Find where the given text appears and provide that cell's center as (x, y) coordinate. 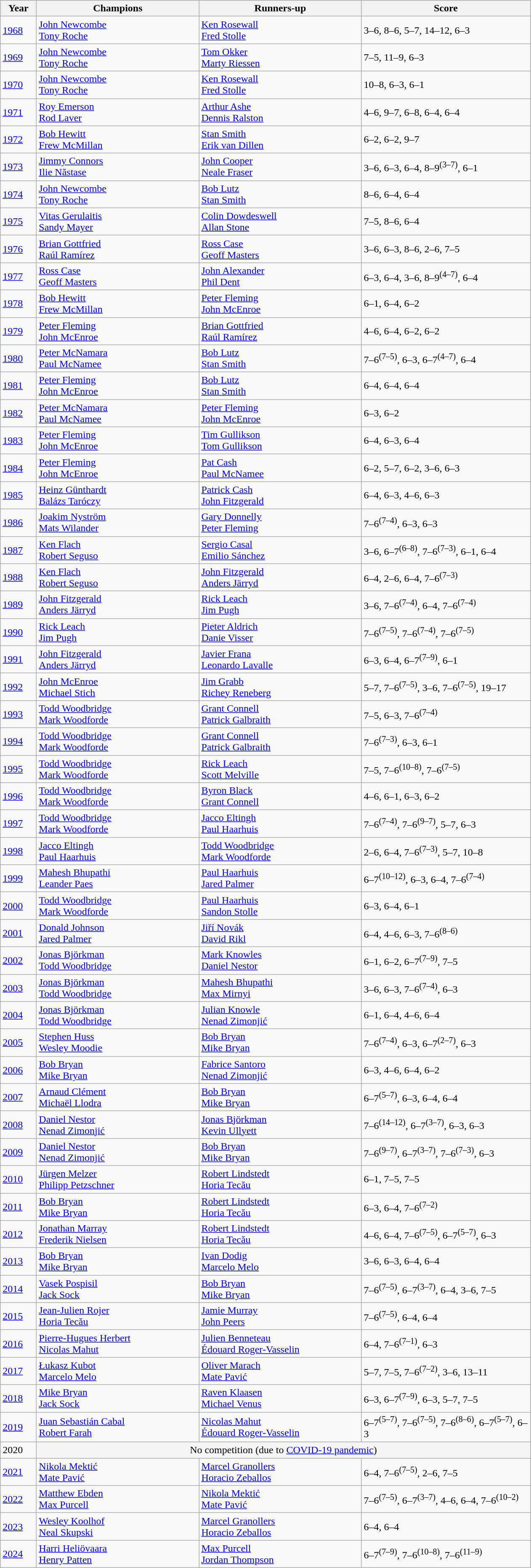
1992 (19, 686)
Mahesh Bhupathi Max Mirnyi (280, 988)
1987 (19, 550)
4–6, 6–1, 6–3, 6–2 (446, 797)
6–7(5–7), 7–6(7–5), 7–6(8–6), 6–7(5–7), 6–3 (446, 1427)
Oliver Marach Mate Pavić (280, 1371)
7–6(7–5), 6–3, 6–7(4–7), 6–4 (446, 358)
John McEnroe Michael Stich (118, 686)
Sergio Casal Emilio Sánchez (280, 550)
6–4, 6–3, 6–4 (446, 441)
2019 (19, 1427)
2000 (19, 906)
Rick Leach Scott Melville (280, 769)
Stan Smith Erik van Dillen (280, 140)
7–5, 6–3, 7–6(7–4) (446, 714)
2011 (19, 1206)
Jean-Julien Rojer Horia Tecău (118, 1316)
6–4, 6–4, 6–4 (446, 386)
1968 (19, 30)
Harri Heliövaara Henry Patten (118, 1554)
6–4, 6–3, 4–6, 6–3 (446, 495)
2013 (19, 1262)
5–7, 7–5, 7–6(7–2), 3–6, 13–11 (446, 1371)
4–6, 6–4, 7–6(7–5), 6–7(5–7), 6–3 (446, 1234)
Jim Grabb Richey Reneberg (280, 686)
1996 (19, 797)
6–2, 6–2, 9–7 (446, 140)
1994 (19, 741)
1973 (19, 167)
3–6, 8–6, 5–7, 14–12, 6–3 (446, 30)
2015 (19, 1316)
2021 (19, 1472)
6–1, 6–2, 6–7(7–9), 7–5 (446, 961)
Mike Bryan Jack Sock (118, 1398)
7–6(7–4), 6–3, 6–7(2–7), 6–3 (446, 1042)
1969 (19, 57)
John Cooper Neale Fraser (280, 167)
6–3, 6–4, 6–7(7–9), 6–1 (446, 660)
Score (446, 8)
6–1, 6–4, 4–6, 6–4 (446, 1015)
7–6(7–5), 6–4, 6–4 (446, 1316)
4–6, 6–4, 6–2, 6–2 (446, 331)
2017 (19, 1371)
1995 (19, 769)
2010 (19, 1179)
Jamie Murray John Peers (280, 1316)
Mark Knowles Daniel Nestor (280, 961)
1990 (19, 632)
Julian Knowle Nenad Zimonjić (280, 1015)
7–5, 11–9, 6–3 (446, 57)
Max Purcell Jordan Thompson (280, 1554)
Tom Okker Marty Riessen (280, 57)
8–6, 6–4, 6–4 (446, 194)
2003 (19, 988)
2014 (19, 1289)
1970 (19, 85)
Colin Dowdeswell Allan Stone (280, 221)
Vitas Gerulaitis Sandy Mayer (118, 221)
6–4, 6–4 (446, 1527)
Łukasz Kubot Marcelo Melo (118, 1371)
6–7(7–9), 7–6(10–8), 7–6(11–9) (446, 1554)
1999 (19, 878)
2–6, 6–4, 7–6(7–3), 5–7, 10–8 (446, 851)
1980 (19, 358)
Juan Sebastián Cabal Robert Farah (118, 1427)
Year (19, 8)
1985 (19, 495)
Paul Haarhuis Jared Palmer (280, 878)
Paul Haarhuis Sandon Stolle (280, 906)
7–6(7–3), 6–3, 6–1 (446, 741)
1998 (19, 851)
7–6(9–7), 6–7(3–7), 7–6(7–3), 6–3 (446, 1152)
1997 (19, 824)
Julien Benneteau Édouard Roger-Vasselin (280, 1343)
Raven Klaasen Michael Venus (280, 1398)
1972 (19, 140)
1981 (19, 386)
Javier Frana Leonardo Lavalle (280, 660)
5–7, 7–6(7–5), 3–6, 7–6(7–5), 19–17 (446, 686)
Ivan Dodig Marcelo Melo (280, 1262)
Jonas Björkman Kevin Ullyett (280, 1125)
7–6(7–5), 6–7(3–7), 6–4, 3–6, 7–5 (446, 1289)
Arthur Ashe Dennis Ralston (280, 112)
6–3, 6–7(7–9), 6–3, 5–7, 7–5 (446, 1398)
Heinz Günthardt Balázs Taróczy (118, 495)
1976 (19, 249)
Stephen Huss Wesley Moodie (118, 1042)
Byron Black Grant Connell (280, 797)
1974 (19, 194)
Vasek Pospisil Jack Sock (118, 1289)
3–6, 6–3, 6–4, 6–4 (446, 1262)
Champions (118, 8)
1993 (19, 714)
Patrick Cash John Fitzgerald (280, 495)
Jonathan Marray Frederik Nielsen (118, 1234)
7–6(7–5), 7–6(7–4), 7–6(7–5) (446, 632)
2007 (19, 1097)
Pierre-Hugues Herbert Nicolas Mahut (118, 1343)
6–2, 5–7, 6–2, 3–6, 6–3 (446, 468)
6–3, 4–6, 6–4, 6–2 (446, 1070)
Mahesh Bhupathi Leander Paes (118, 878)
Matthew Ebden Max Purcell (118, 1499)
3–6, 6–7(6–8), 7–6(7–3), 6–1, 6–4 (446, 550)
6–3, 6–2 (446, 413)
7–5, 8–6, 6–4 (446, 221)
6–4, 7–6(7–1), 6–3 (446, 1343)
1977 (19, 276)
2002 (19, 961)
10–8, 6–3, 6–1 (446, 85)
Tim Gullikson Tom Gullikson (280, 441)
John Alexander Phil Dent (280, 276)
1982 (19, 413)
1986 (19, 522)
Nicolas Mahut Édouard Roger-Vasselin (280, 1427)
Jimmy Connors Ilie Năstase (118, 167)
7–6(7–4), 7–6(9–7), 5–7, 6–3 (446, 824)
6–3, 6–4, 3–6, 8–9(4–7), 6–4 (446, 276)
2004 (19, 1015)
7–6(14–12), 6–7(3–7), 6–3, 6–3 (446, 1125)
Roy Emerson Rod Laver (118, 112)
3–6, 6–3, 8–6, 2–6, 7–5 (446, 249)
3–6, 7–6(7–4), 6–4, 7–6(7–4) (446, 605)
6–4, 7–6(7–5), 2–6, 7–5 (446, 1472)
6–7(10–12), 6–3, 6–4, 7–6(7–4) (446, 878)
Pat Cash Paul McNamee (280, 468)
6–4, 2–6, 6–4, 7–6(7–3) (446, 577)
1971 (19, 112)
2022 (19, 1499)
2008 (19, 1125)
Runners-up (280, 8)
Donald Johnson Jared Palmer (118, 933)
6–3, 6–4, 6–1 (446, 906)
2024 (19, 1554)
7–6(7–4), 6–3, 6–3 (446, 522)
2009 (19, 1152)
7–6(7–5), 6–7(3–7), 4–6, 6–4, 7–6(10–2) (446, 1499)
1979 (19, 331)
No competition (due to COVID-19 pandemic) (284, 1450)
Jiří Novák David Rikl (280, 933)
1991 (19, 660)
2020 (19, 1450)
2001 (19, 933)
1984 (19, 468)
2006 (19, 1070)
3–6, 6–3, 6–4, 8–9(3–7), 6–1 (446, 167)
1975 (19, 221)
Joakim Nyström Mats Wilander (118, 522)
1988 (19, 577)
6–7(5–7), 6–3, 6–4, 6–4 (446, 1097)
1983 (19, 441)
2023 (19, 1527)
6–3, 6–4, 7–6(7–2) (446, 1206)
Arnaud Clément Michaël Llodra (118, 1097)
2012 (19, 1234)
Pieter Aldrich Danie Visser (280, 632)
7–5, 7–6(10–8), 7–6(7–5) (446, 769)
Jürgen Melzer Philipp Petzschner (118, 1179)
1989 (19, 605)
Gary Donnelly Peter Fleming (280, 522)
2005 (19, 1042)
Fabrice Santoro Nenad Zimonjić (280, 1070)
1978 (19, 304)
6–4, 4–6, 6–3, 7–6(8–6) (446, 933)
2016 (19, 1343)
2018 (19, 1398)
Wesley Koolhof Neal Skupski (118, 1527)
6–1, 6–4, 6–2 (446, 304)
6–1, 7–5, 7–5 (446, 1179)
3–6, 6–3, 7–6(7–4), 6–3 (446, 988)
4–6, 9–7, 6–8, 6–4, 6–4 (446, 112)
